Provide the (x, y) coordinate of the cell's center where the given text is located.  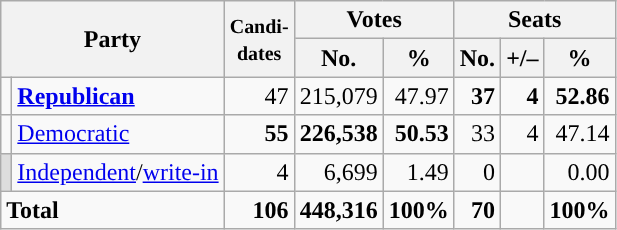
70 (477, 210)
Votes (374, 20)
47.14 (580, 134)
448,316 (338, 210)
47.97 (418, 96)
50.53 (418, 134)
1.49 (418, 172)
Democratic (118, 134)
6,699 (338, 172)
0.00 (580, 172)
Independent/write-in (118, 172)
37 (477, 96)
33 (477, 134)
215,079 (338, 96)
+/– (522, 58)
226,538 (338, 134)
55 (259, 134)
Republican (118, 96)
Seats (534, 20)
Party (112, 39)
Candi-dates (259, 39)
52.86 (580, 96)
106 (259, 210)
Total (112, 210)
0 (477, 172)
47 (259, 96)
